Detect which cell encompasses the target text, then output its (x, y) center coordinate. 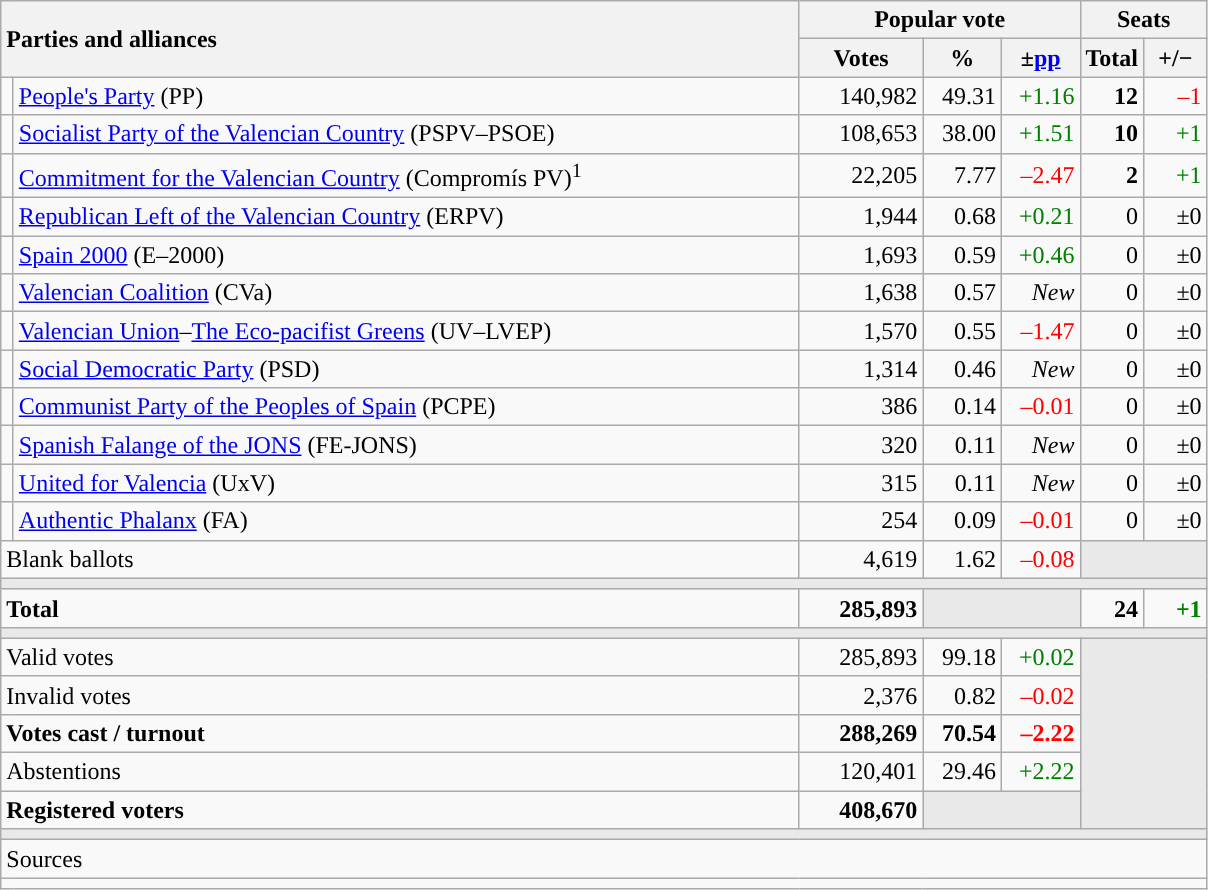
+2.22 (1040, 772)
1,693 (861, 255)
1,944 (861, 217)
Invalid votes (400, 695)
10 (1112, 134)
99.18 (962, 657)
2 (1112, 176)
0.09 (962, 521)
Blank ballots (400, 559)
–2.47 (1040, 176)
Parties and alliances (400, 39)
4,619 (861, 559)
108,653 (861, 134)
–0.08 (1040, 559)
49.31 (962, 96)
±pp (1040, 58)
1,570 (861, 331)
Republican Left of the Valencian Country (ERPV) (406, 217)
United for Valencia (UxV) (406, 483)
29.46 (962, 772)
140,982 (861, 96)
Spain 2000 (E–2000) (406, 255)
+1.51 (1040, 134)
Communist Party of the Peoples of Spain (PCPE) (406, 407)
70.54 (962, 733)
120,401 (861, 772)
Valencian Union–The Eco-pacifist Greens (UV–LVEP) (406, 331)
Votes cast / turnout (400, 733)
0.57 (962, 293)
12 (1112, 96)
288,269 (861, 733)
–1 (1176, 96)
0.46 (962, 369)
0.14 (962, 407)
% (962, 58)
320 (861, 445)
Sources (604, 859)
–1.47 (1040, 331)
Seats (1144, 20)
Spanish Falange of the JONS (FE-JONS) (406, 445)
–2.22 (1040, 733)
Votes (861, 58)
24 (1112, 608)
+1.16 (1040, 96)
Social Democratic Party (PSD) (406, 369)
People's Party (PP) (406, 96)
1,314 (861, 369)
Socialist Party of the Valencian Country (PSPV–PSOE) (406, 134)
2,376 (861, 695)
7.77 (962, 176)
386 (861, 407)
–0.02 (1040, 695)
Popular vote (940, 20)
Authentic Phalanx (FA) (406, 521)
Valencian Coalition (CVa) (406, 293)
0.59 (962, 255)
+0.02 (1040, 657)
1.62 (962, 559)
0.55 (962, 331)
Registered voters (400, 810)
254 (861, 521)
0.82 (962, 695)
Valid votes (400, 657)
Commitment for the Valencian Country (Compromís PV)1 (406, 176)
315 (861, 483)
+0.21 (1040, 217)
+/− (1176, 58)
0.68 (962, 217)
1,638 (861, 293)
+0.46 (1040, 255)
38.00 (962, 134)
22,205 (861, 176)
408,670 (861, 810)
Abstentions (400, 772)
